Locate the cell with the specified text and output its (x, y) center coordinate. 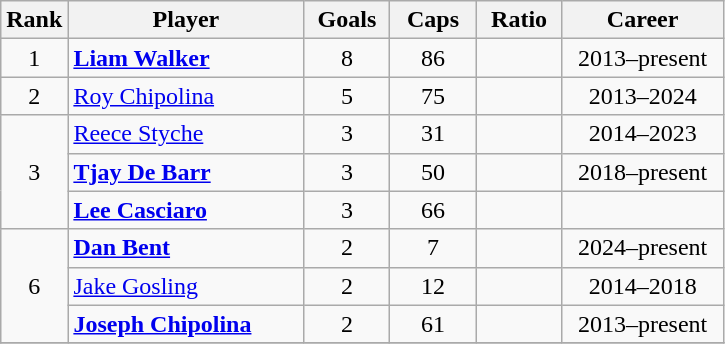
2013–2024 (642, 96)
Dan Bent (186, 248)
Player (186, 20)
2014–2023 (642, 134)
2014–2018 (642, 286)
75 (433, 96)
Ratio (519, 20)
Roy Chipolina (186, 96)
8 (347, 58)
2018–present (642, 172)
Goals (347, 20)
Career (642, 20)
7 (433, 248)
66 (433, 210)
Lee Casciaro (186, 210)
Tjay De Barr (186, 172)
Liam Walker (186, 58)
Joseph Chipolina (186, 324)
2024–present (642, 248)
50 (433, 172)
Rank (34, 20)
86 (433, 58)
61 (433, 324)
Caps (433, 20)
5 (347, 96)
1 (34, 58)
31 (433, 134)
Reece Styche (186, 134)
6 (34, 286)
12 (433, 286)
Jake Gosling (186, 286)
